Scan for the cell matching the given text and deliver its [x, y] coordinate at center. 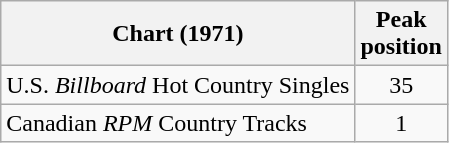
Canadian RPM Country Tracks [178, 123]
1 [401, 123]
Peakposition [401, 34]
U.S. Billboard Hot Country Singles [178, 85]
Chart (1971) [178, 34]
35 [401, 85]
